Return the [x, y] coordinate for the center point of the cell that contains the specified text.  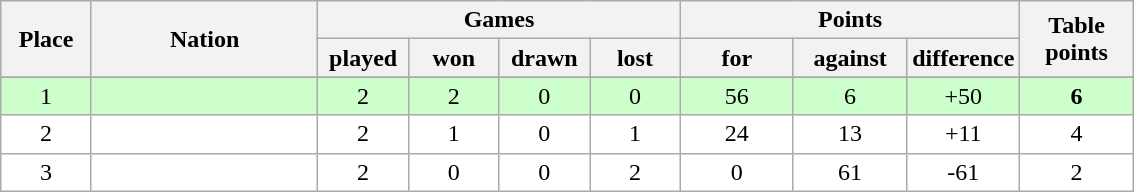
61 [850, 172]
13 [850, 134]
Nation [204, 39]
Points [850, 20]
against [850, 58]
Tablepoints [1076, 39]
+11 [964, 134]
+50 [964, 96]
played [364, 58]
Games [499, 20]
lost [636, 58]
56 [736, 96]
drawn [544, 58]
for [736, 58]
4 [1076, 134]
won [454, 58]
24 [736, 134]
3 [46, 172]
Place [46, 39]
difference [964, 58]
-61 [964, 172]
